From the cell containing the given text, extract its center point as (x, y) coordinate. 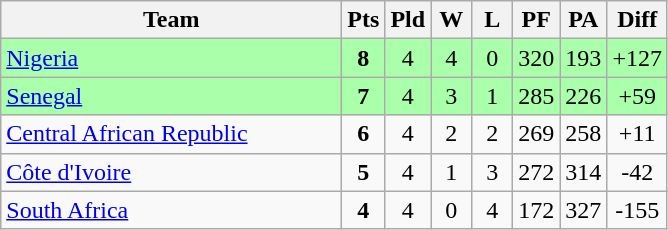
+11 (638, 134)
L (492, 20)
272 (536, 172)
314 (584, 172)
5 (364, 172)
320 (536, 58)
Nigeria (172, 58)
226 (584, 96)
Pld (408, 20)
PF (536, 20)
Pts (364, 20)
Senegal (172, 96)
Team (172, 20)
172 (536, 210)
193 (584, 58)
-155 (638, 210)
8 (364, 58)
PA (584, 20)
7 (364, 96)
South Africa (172, 210)
258 (584, 134)
W (452, 20)
+59 (638, 96)
269 (536, 134)
Central African Republic (172, 134)
285 (536, 96)
327 (584, 210)
+127 (638, 58)
Diff (638, 20)
6 (364, 134)
-42 (638, 172)
Côte d'Ivoire (172, 172)
